Return (X, Y) of the center of cell containing provided text 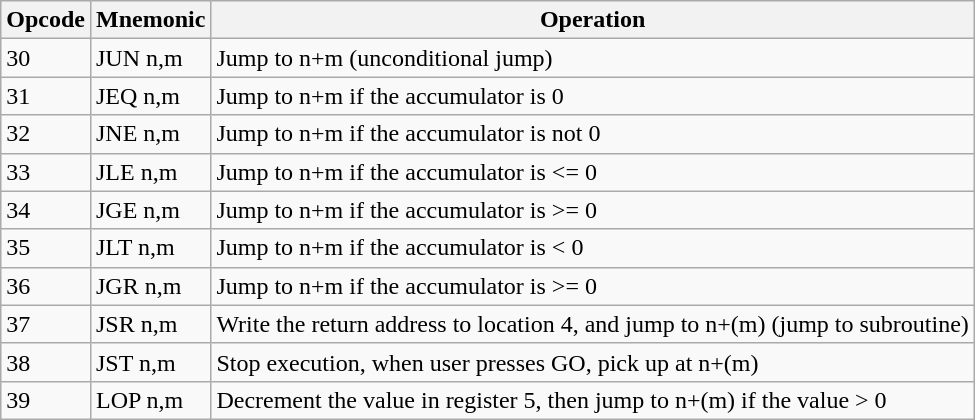
JEQ n,m (150, 96)
JUN n,m (150, 58)
Stop execution, when user presses GO, pick up at n+(m) (592, 362)
Jump to n+m if the accumulator is <= 0 (592, 172)
Mnemonic (150, 20)
Jump to n+m if the accumulator is not 0 (592, 134)
30 (46, 58)
JGE n,m (150, 210)
JNE n,m (150, 134)
33 (46, 172)
Operation (592, 20)
LOP n,m (150, 400)
32 (46, 134)
JGR n,m (150, 286)
JST n,m (150, 362)
39 (46, 400)
JSR n,m (150, 324)
31 (46, 96)
Jump to n+m if the accumulator is 0 (592, 96)
Opcode (46, 20)
36 (46, 286)
34 (46, 210)
35 (46, 248)
Decrement the value in register 5, then jump to n+(m) if the value > 0 (592, 400)
Write the return address to location 4, and jump to n+(m) (jump to subroutine) (592, 324)
Jump to n+m if the accumulator is < 0 (592, 248)
Jump to n+m (unconditional jump) (592, 58)
38 (46, 362)
JLT n,m (150, 248)
JLE n,m (150, 172)
37 (46, 324)
